Identify which cell holds the provided text, then report its [X, Y] central coordinate. 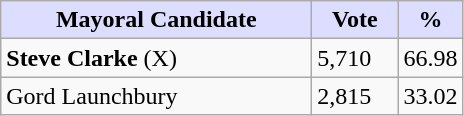
Mayoral Candidate [156, 20]
Gord Launchbury [156, 96]
5,710 [355, 58]
33.02 [430, 96]
% [430, 20]
2,815 [355, 96]
Steve Clarke (X) [156, 58]
Vote [355, 20]
66.98 [430, 58]
